Identify which cell holds the provided text, then report its (x, y) central coordinate. 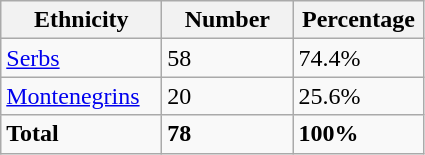
25.6% (358, 96)
Number (228, 20)
Montenegrins (82, 96)
100% (358, 134)
Percentage (358, 20)
78 (228, 134)
58 (228, 58)
Ethnicity (82, 20)
Total (82, 134)
Serbs (82, 58)
74.4% (358, 58)
20 (228, 96)
